Provide the (X, Y) coordinate of the cell's center where the given text is located.  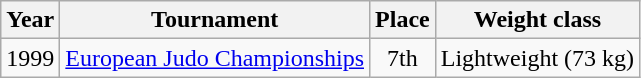
7th (403, 58)
1999 (30, 58)
Tournament (215, 20)
Lightweight (73 kg) (537, 58)
Year (30, 20)
Place (403, 20)
European Judo Championships (215, 58)
Weight class (537, 20)
